From the cell containing the given text, extract its center point as [x, y] coordinate. 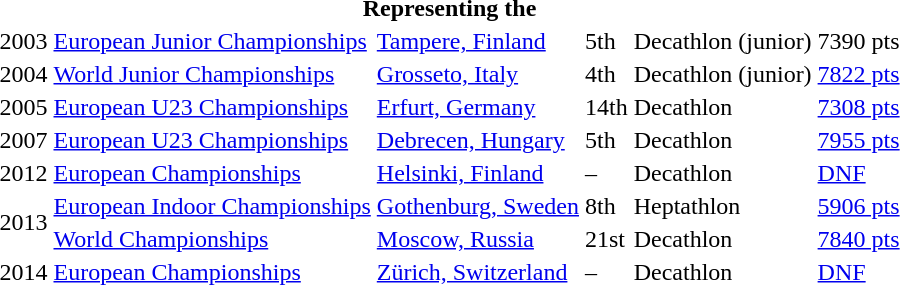
Helsinki, Finland [478, 173]
World Junior Championships [212, 74]
Gothenburg, Sweden [478, 206]
Grosseto, Italy [478, 74]
Tampere, Finland [478, 41]
14th [606, 107]
World Championships [212, 239]
European Championships [212, 173]
European Indoor Championships [212, 206]
– [606, 173]
Debrecen, Hungary [478, 140]
Moscow, Russia [478, 239]
European Junior Championships [212, 41]
21st [606, 239]
8th [606, 206]
4th [606, 74]
Heptathlon [722, 206]
Erfurt, Germany [478, 107]
